Determine the [X, Y] coordinate at the center of the cell enclosing the given text.  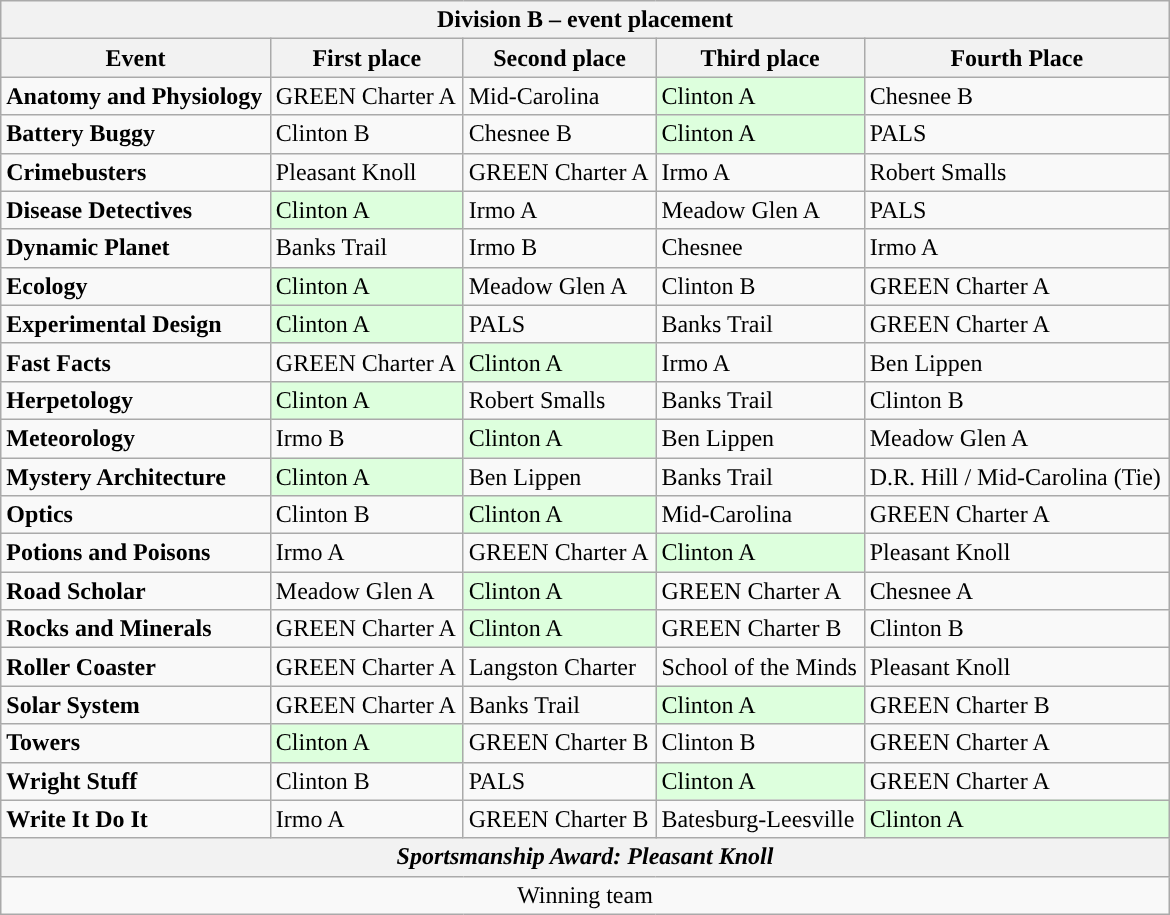
Batesburg-Leesville [760, 819]
Ecology [136, 286]
Meteorology [136, 438]
Towers [136, 743]
Fourth Place [1016, 58]
Anatomy and Physiology [136, 96]
Road Scholar [136, 591]
Event [136, 58]
Langston Charter [560, 667]
D.R. Hill / Mid-Carolina (Tie) [1016, 477]
Second place [560, 58]
Crimebusters [136, 172]
Disease Detectives [136, 210]
Third place [760, 58]
Optics [136, 515]
Roller Coaster [136, 667]
Wright Stuff [136, 781]
Experimental Design [136, 324]
Battery Buggy [136, 134]
Solar System [136, 705]
Division B – event placement [585, 20]
School of the Minds [760, 667]
Write It Do It [136, 819]
Chesnee [760, 248]
Herpetology [136, 400]
Chesnee A [1016, 591]
Winning team [585, 895]
Potions and Poisons [136, 553]
First place [366, 58]
Sportsmanship Award: Pleasant Knoll [585, 857]
Rocks and Minerals [136, 629]
Fast Facts [136, 362]
Dynamic Planet [136, 248]
Mystery Architecture [136, 477]
